From the cell containing the given text, extract its center point as (x, y) coordinate. 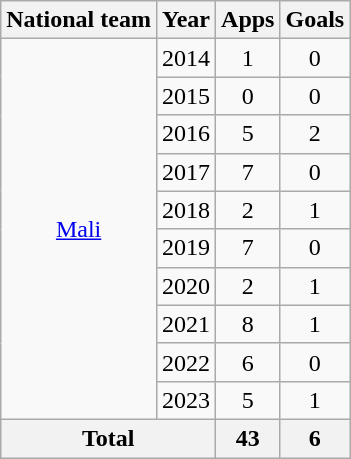
2018 (186, 210)
Mali (79, 230)
43 (248, 438)
2020 (186, 286)
Goals (315, 20)
2022 (186, 362)
2015 (186, 96)
2021 (186, 324)
National team (79, 20)
8 (248, 324)
Year (186, 20)
2014 (186, 58)
2023 (186, 400)
Apps (248, 20)
2019 (186, 248)
2017 (186, 172)
2016 (186, 134)
Total (108, 438)
